Locate the cell with the specified text and output its (X, Y) center coordinate. 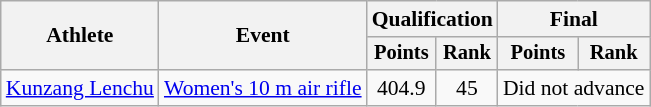
Event (263, 36)
45 (467, 88)
Final (574, 19)
Qualification (432, 19)
404.9 (402, 88)
Kunzang Lenchu (80, 88)
Women's 10 m air rifle (263, 88)
Did not advance (574, 88)
Athlete (80, 36)
